Pinpoint the cell where the given text exists, returning its (X, Y) midpoint coordinate. 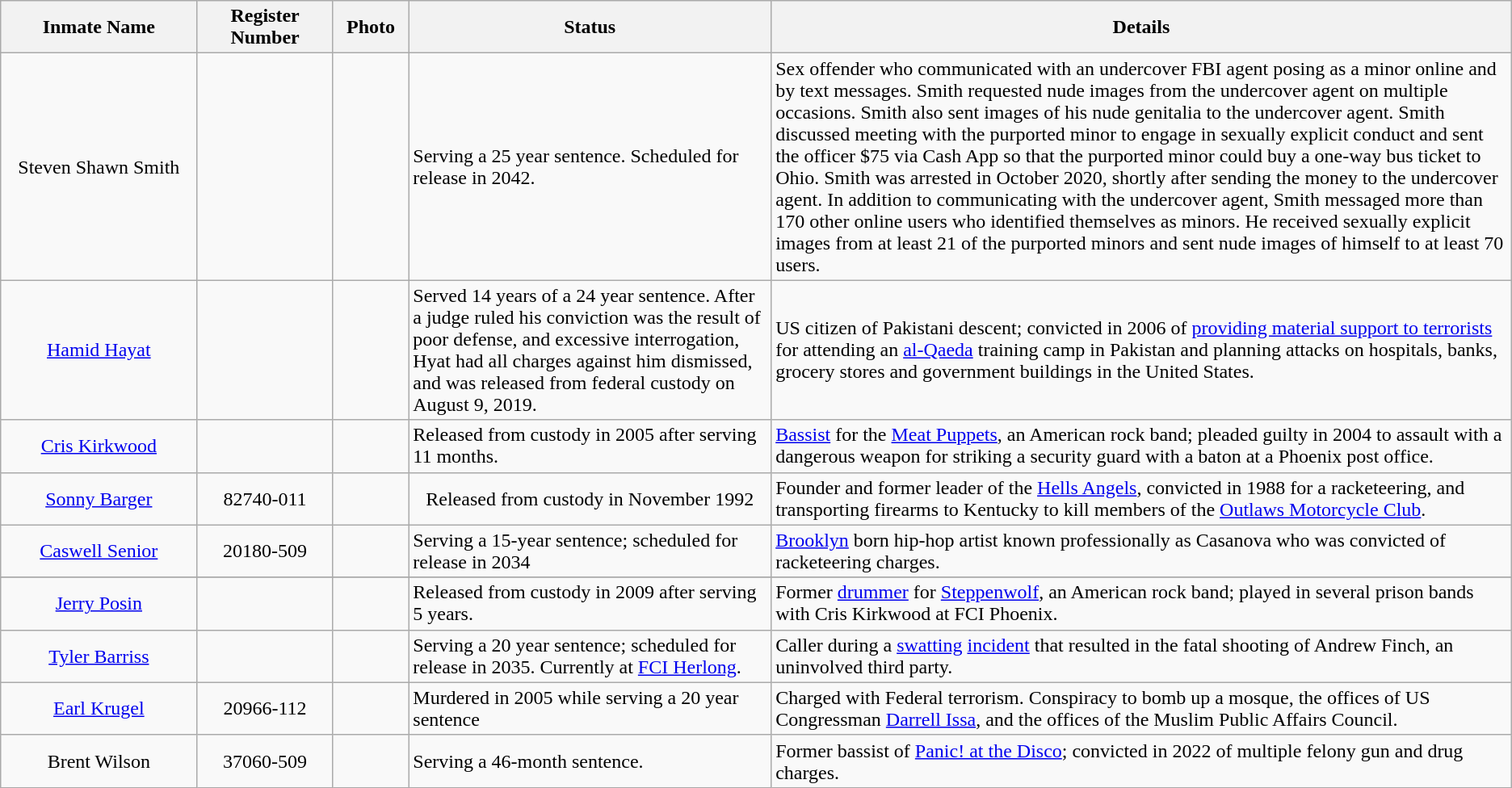
Cris Kirkwood (99, 446)
Caswell Senior (99, 551)
82740-011 (265, 499)
Sonny Barger (99, 499)
Brent Wilson (99, 761)
Hamid Hayat (99, 350)
Photo (371, 27)
Earl Krugel (99, 709)
Register Number (265, 27)
Released from custody in 2009 after serving 5 years. (590, 604)
Former drummer for Steppenwolf, an American rock band; played in several prison bands with Cris Kirkwood at FCI Phoenix. (1142, 604)
Released from custody in 2005 after serving 11 months. (590, 446)
Jerry Posin (99, 604)
Released from custody in November 1992 (590, 499)
Inmate Name (99, 27)
Details (1142, 27)
Brooklyn born hip-hop artist known professionally as Casanova who was convicted of racketeering charges. (1142, 551)
Caller during a swatting incident that resulted in the fatal shooting of Andrew Finch, an uninvolved third party. (1142, 656)
Tyler Barriss (99, 656)
Serving a 46-month sentence. (590, 761)
Serving a 25 year sentence. Scheduled for release in 2042. (590, 166)
37060-509 (265, 761)
Murdered in 2005 while serving a 20 year sentence (590, 709)
Former bassist of Panic! at the Disco; convicted in 2022 of multiple felony gun and drug charges. (1142, 761)
Steven Shawn Smith (99, 166)
Serving a 15-year sentence; scheduled for release in 2034 (590, 551)
Status (590, 27)
20966-112 (265, 709)
20180-509 (265, 551)
Serving a 20 year sentence; scheduled for release in 2035. Currently at FCI Herlong. (590, 656)
